Detect which cell encompasses the target text, then output its [X, Y] center coordinate. 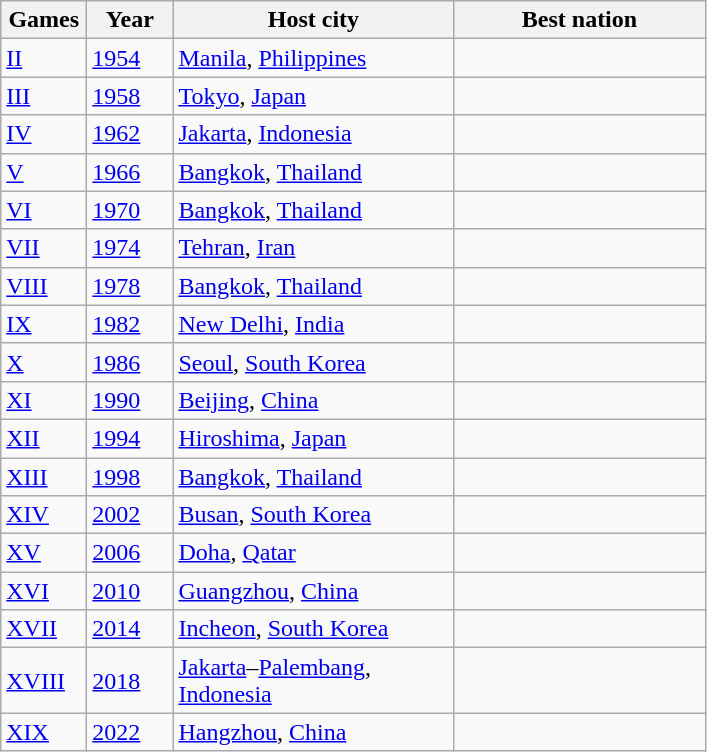
XIX [44, 732]
III [44, 96]
1966 [130, 172]
Tehran, Iran [314, 248]
Incheon, South Korea [314, 629]
1978 [130, 286]
Beijing, China [314, 400]
1990 [130, 400]
1954 [130, 58]
II [44, 58]
2022 [130, 732]
VII [44, 248]
2002 [130, 515]
XVII [44, 629]
X [44, 362]
2014 [130, 629]
1986 [130, 362]
XVI [44, 591]
Jakarta, Indonesia [314, 134]
Manila, Philippines [314, 58]
XI [44, 400]
Games [44, 20]
Doha, Qatar [314, 553]
VIII [44, 286]
Hiroshima, Japan [314, 438]
Busan, South Korea [314, 515]
1982 [130, 324]
Seoul, South Korea [314, 362]
2010 [130, 591]
1994 [130, 438]
1958 [130, 96]
XVIII [44, 680]
IV [44, 134]
VI [44, 210]
V [44, 172]
Guangzhou, China [314, 591]
XII [44, 438]
1970 [130, 210]
1998 [130, 477]
Tokyo, Japan [314, 96]
IX [44, 324]
2018 [130, 680]
Best nation [580, 20]
Jakarta–Palembang, Indonesia [314, 680]
Year [130, 20]
XIII [44, 477]
Hangzhou, China [314, 732]
XIV [44, 515]
2006 [130, 553]
1974 [130, 248]
1962 [130, 134]
XV [44, 553]
Host city [314, 20]
New Delhi, India [314, 324]
